Detect which cell encompasses the target text, then output its [X, Y] center coordinate. 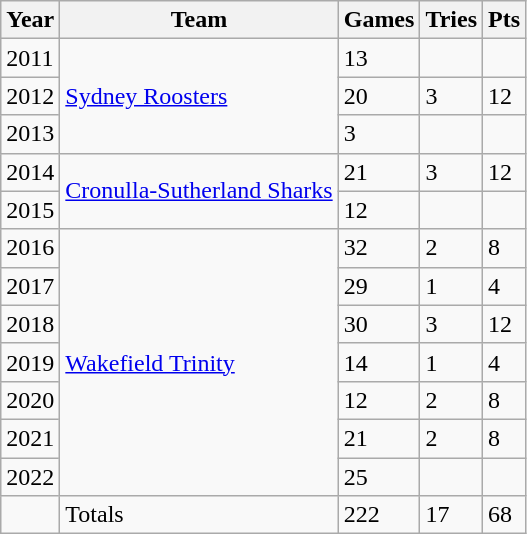
2011 [30, 58]
17 [452, 515]
Year [30, 20]
Cronulla-Sutherland Sharks [199, 191]
Team [199, 20]
222 [379, 515]
Pts [504, 20]
20 [379, 96]
2019 [30, 362]
Games [379, 20]
2016 [30, 248]
Tries [452, 20]
Totals [199, 515]
13 [379, 58]
2020 [30, 400]
2022 [30, 477]
32 [379, 248]
2012 [30, 96]
2017 [30, 286]
25 [379, 477]
2014 [30, 172]
30 [379, 324]
14 [379, 362]
Sydney Roosters [199, 96]
68 [504, 515]
2021 [30, 438]
2013 [30, 134]
2015 [30, 210]
2018 [30, 324]
29 [379, 286]
Wakefield Trinity [199, 362]
